From the cell containing the given text, extract its center point as (X, Y) coordinate. 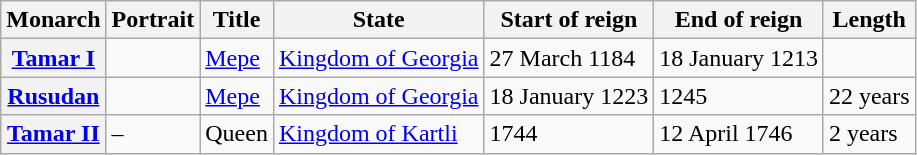
Monarch (54, 20)
End of reign (739, 20)
27 March 1184 (569, 58)
Tamar II (54, 134)
18 January 1213 (739, 58)
– (153, 134)
2 years (869, 134)
Title (237, 20)
Length (869, 20)
State (378, 20)
Rusudan (54, 96)
Portrait (153, 20)
Kingdom of Kartli (378, 134)
12 April 1746 (739, 134)
1245 (739, 96)
Start of reign (569, 20)
1744 (569, 134)
18 January 1223 (569, 96)
Tamar I (54, 58)
Queen (237, 134)
22 years (869, 96)
